Capture the cell that displays the provided text and extract its [X, Y] central coordinate. 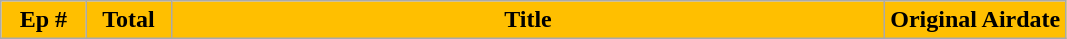
Title [528, 20]
Original Airdate [976, 20]
Ep # [44, 20]
Total [128, 20]
